Capture the cell that displays the provided text and extract its [x, y] central coordinate. 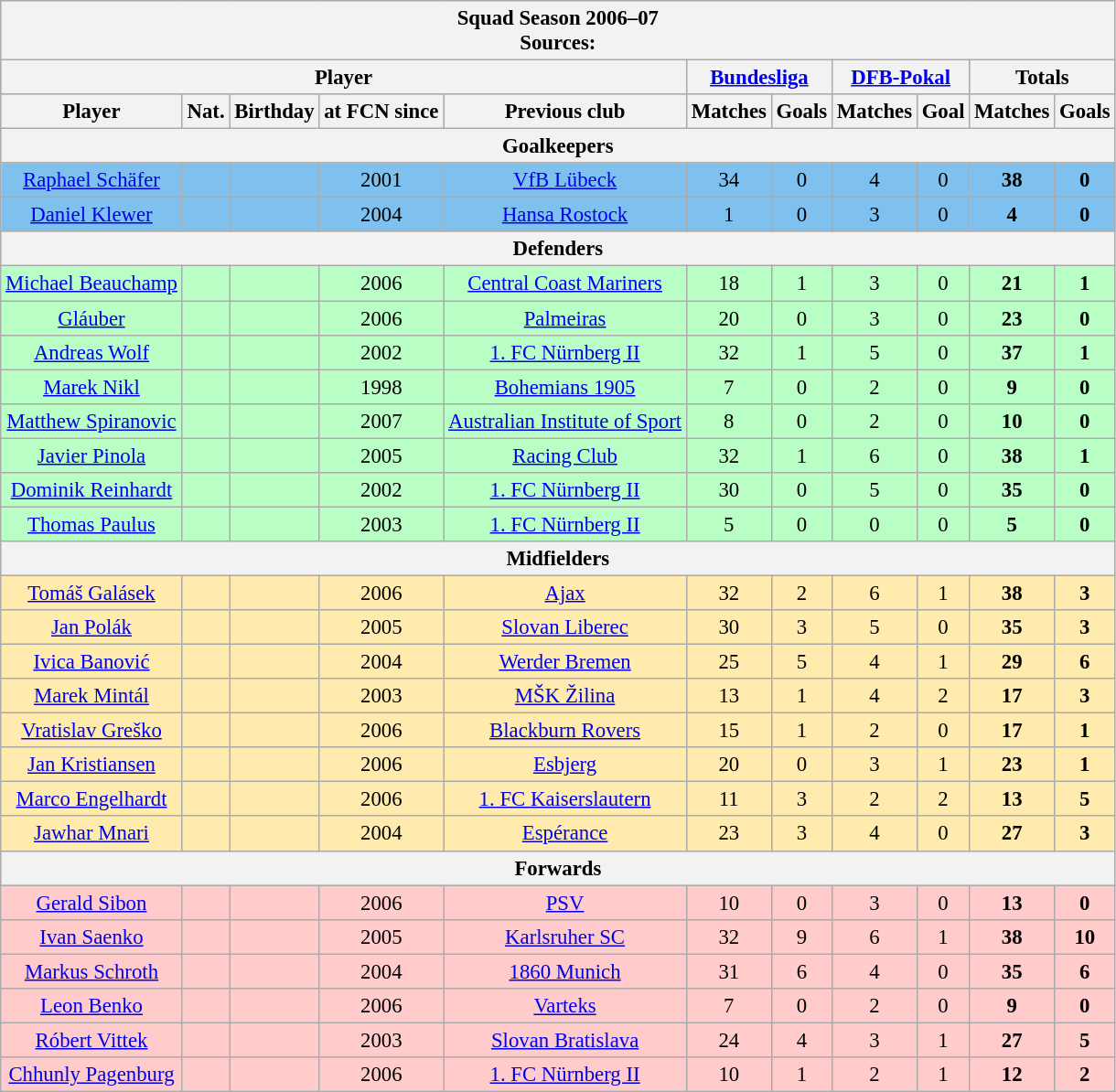
Slovan Bratislava [565, 1040]
Karlsruher SC [565, 937]
Ivica Banović [91, 662]
1860 Munich [565, 971]
31 [728, 971]
Jan Polák [91, 627]
at FCN since [381, 112]
Australian Institute of Sport [565, 421]
Michael Beauchamp [91, 284]
1998 [381, 387]
Andreas Wolf [91, 352]
Hansa Rostock [565, 215]
Jawhar Mnari [91, 834]
Jan Kristiansen [91, 765]
Marek Nikl [91, 387]
Birthday [274, 112]
Ajax [565, 593]
Gláuber [91, 318]
Leon Benko [91, 1006]
Previous club [565, 112]
Chhunly Pagenburg [91, 1075]
Defenders [558, 250]
8 [728, 421]
DFB-Pokal [901, 78]
Markus Schroth [91, 971]
34 [728, 180]
Slovan Liberec [565, 627]
Thomas Paulus [91, 524]
Bohemians 1905 [565, 387]
Forwards [558, 868]
1. FC Kaiserslautern [565, 799]
Gerald Sibon [91, 903]
2007 [381, 421]
Marco Engelhardt [91, 799]
Goalkeepers [558, 146]
Javier Pinola [91, 455]
24 [728, 1040]
15 [728, 731]
Racing Club [565, 455]
Matthew Spiranovic [91, 421]
Dominik Reinhardt [91, 490]
18 [728, 284]
VfB Lübeck [565, 180]
Varteks [565, 1006]
21 [1012, 284]
37 [1012, 352]
Raphael Schäfer [91, 180]
Palmeiras [565, 318]
MŠK Žilina [565, 696]
PSV [565, 903]
Squad Season 2006–07Sources: [558, 31]
Goal [942, 112]
Marek Mintál [91, 696]
12 [1012, 1075]
Central Coast Mariners [565, 284]
Nat. [206, 112]
Totals [1043, 78]
25 [728, 662]
11 [728, 799]
Esbjerg [565, 765]
Blackburn Rovers [565, 731]
Tomáš Galásek [91, 593]
Werder Bremen [565, 662]
Bundesliga [759, 78]
Vratislav Greško [91, 731]
Ivan Saenko [91, 937]
29 [1012, 662]
Midfielders [558, 559]
Espérance [565, 834]
Róbert Vittek [91, 1040]
Daniel Klewer [91, 215]
2001 [381, 180]
